Pinpoint the cell where the given text exists, returning its (x, y) midpoint coordinate. 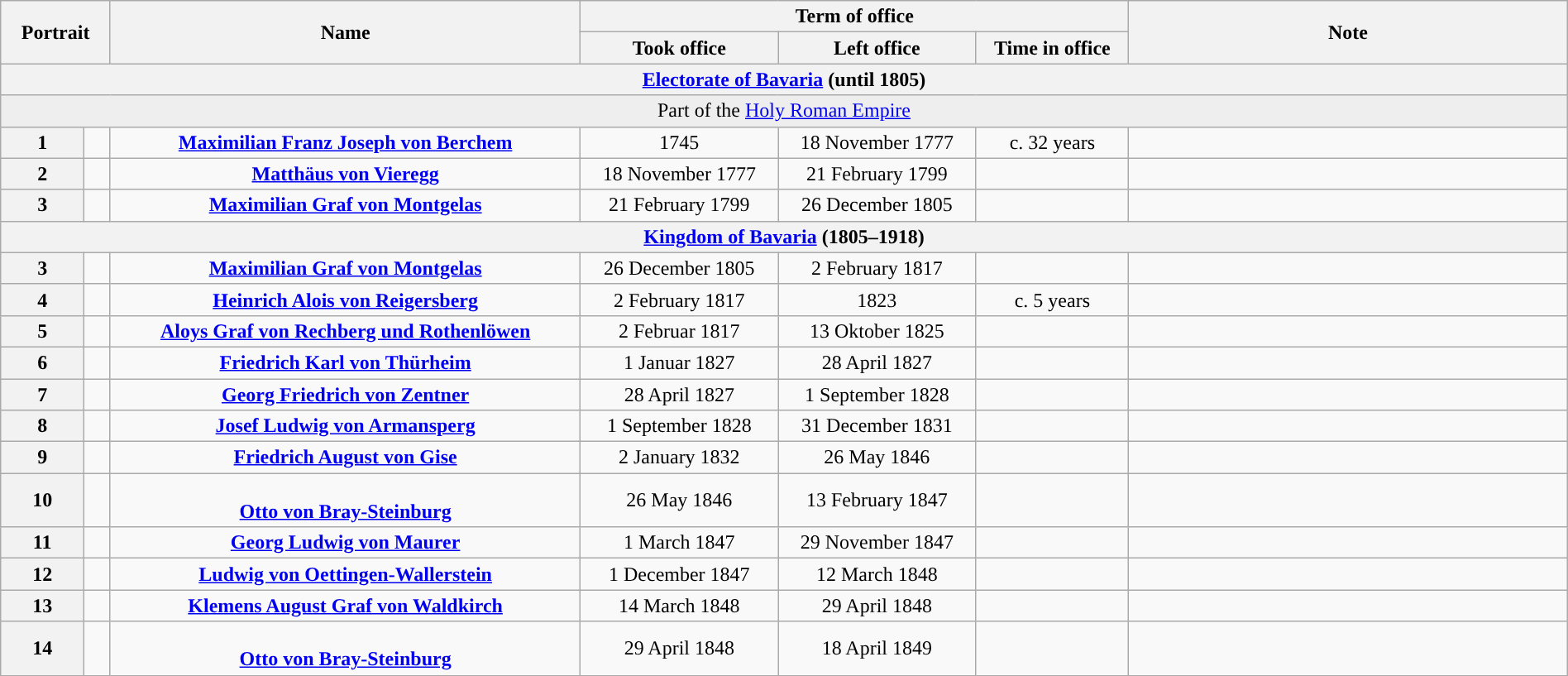
c. 32 years (1052, 142)
12 (43, 574)
Time in office (1052, 48)
Part of the Holy Roman Empire (784, 111)
14 (43, 649)
Ludwig von Oettingen-Wallerstein (345, 574)
31 December 1831 (877, 426)
Matthäus von Vieregg (345, 174)
Josef Ludwig von Armansperg (345, 426)
1745 (680, 142)
1 Januar 1827 (680, 362)
11 (43, 543)
2 (43, 174)
1 December 1847 (680, 574)
4 (43, 300)
c. 5 years (1052, 300)
7 (43, 395)
1 (43, 142)
6 (43, 362)
Georg Ludwig von Maurer (345, 543)
Note (1348, 32)
13 (43, 606)
Portrait (56, 32)
2 January 1832 (680, 458)
Kingdom of Bavaria (1805–1918) (784, 237)
9 (43, 458)
Maximilian Franz Joseph von Berchem (345, 142)
14 March 1848 (680, 606)
Georg Friedrich von Zentner (345, 395)
Friedrich Karl von Thürheim (345, 362)
Term of office (855, 17)
8 (43, 426)
Friedrich August von Gise (345, 458)
1 March 1847 (680, 543)
Electorate of Bavaria (until 1805) (784, 79)
Heinrich Alois von Reigersberg (345, 300)
12 March 1848 (877, 574)
2 Februar 1817 (680, 331)
Klemens August Graf von Waldkirch (345, 606)
13 Oktober 1825 (877, 331)
5 (43, 331)
Left office (877, 48)
13 February 1847 (877, 500)
Aloys Graf von Rechberg und Rothenlöwen (345, 331)
1823 (877, 300)
Name (345, 32)
29 November 1847 (877, 543)
Took office (680, 48)
10 (43, 500)
18 April 1849 (877, 649)
